Detect which cell encompasses the target text, then output its (x, y) center coordinate. 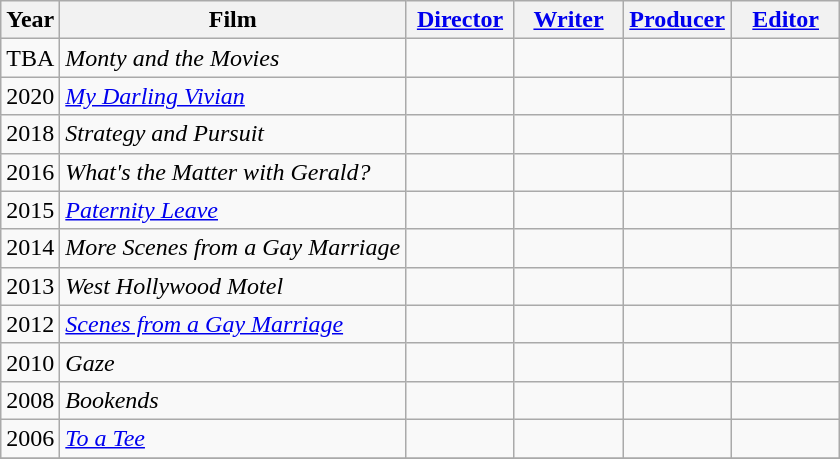
Writer (568, 20)
2014 (30, 248)
Editor (786, 20)
Monty and the Movies (233, 58)
Director (460, 20)
My Darling Vivian (233, 96)
West Hollywood Motel (233, 286)
Gaze (233, 362)
2016 (30, 172)
Scenes from a Gay Marriage (233, 324)
2013 (30, 286)
To a Tee (233, 438)
Paternity Leave (233, 210)
2018 (30, 134)
Bookends (233, 400)
2006 (30, 438)
Film (233, 20)
Year (30, 20)
2020 (30, 96)
TBA (30, 58)
2015 (30, 210)
Producer (678, 20)
More Scenes from a Gay Marriage (233, 248)
2010 (30, 362)
2008 (30, 400)
Strategy and Pursuit (233, 134)
What's the Matter with Gerald? (233, 172)
2012 (30, 324)
